Search for the cell housing the specified text and yield its (X, Y) center coordinate. 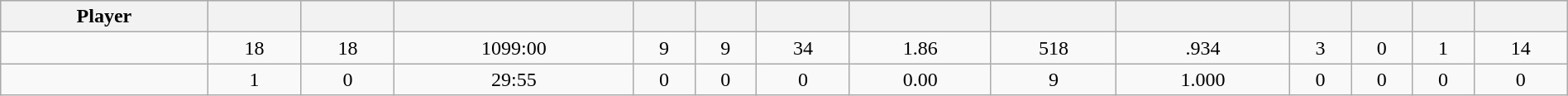
1099:00 (514, 48)
34 (802, 48)
.934 (1203, 48)
29:55 (514, 79)
1.000 (1203, 79)
3 (1320, 48)
0.00 (920, 79)
14 (1520, 48)
Player (104, 17)
1.86 (920, 48)
518 (1054, 48)
